Output the (X, Y) coordinate of the center of the cell containing the given text.  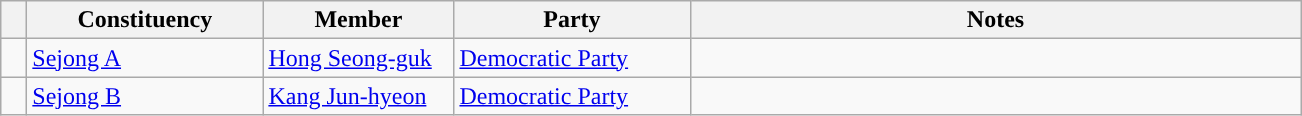
Notes (996, 20)
Constituency (145, 20)
Member (358, 20)
Kang Jun-hyeon (358, 96)
Party (572, 20)
Sejong B (145, 96)
Hong Seong-guk (358, 58)
Sejong A (145, 58)
